Output the (x, y) coordinate of the center of the cell containing the given text.  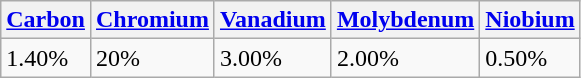
20% (152, 58)
1.40% (46, 58)
Vanadium (272, 20)
2.00% (405, 58)
Niobium (530, 20)
3.00% (272, 58)
0.50% (530, 58)
Chromium (152, 20)
Carbon (46, 20)
Molybdenum (405, 20)
